From the cell containing the given text, extract its center point as [X, Y] coordinate. 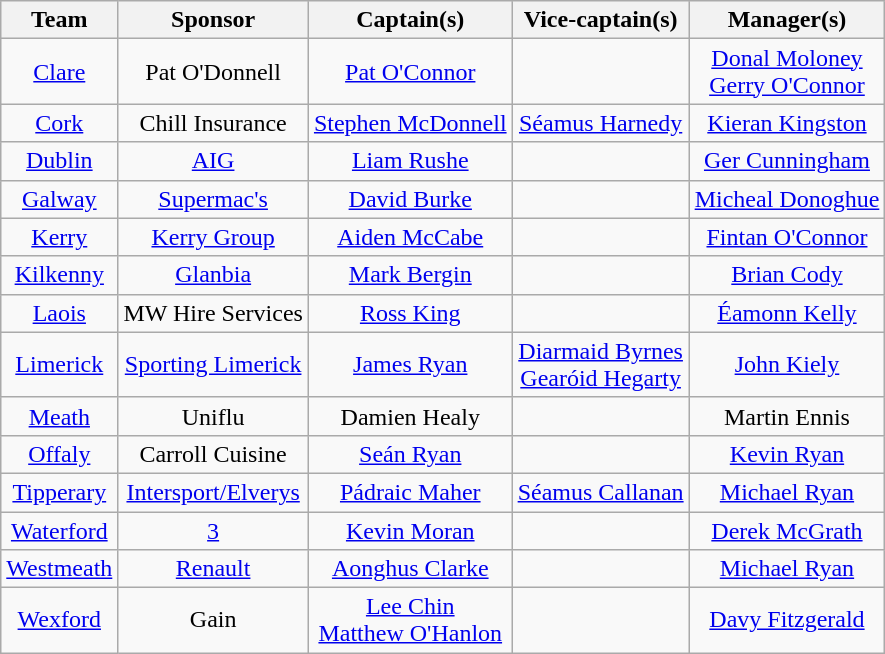
3 [214, 531]
Séamus Harnedy [600, 123]
Aonghus Clarke [410, 569]
Dublin [60, 161]
Captain(s) [410, 20]
Micheal Donoghue [787, 199]
Ross King [410, 313]
Kerry Group [214, 237]
Sponsor [214, 20]
Wexford [60, 620]
Intersport/Elverys [214, 492]
Limerick [60, 364]
Lee ChinMatthew O'Hanlon [410, 620]
Seán Ryan [410, 454]
AIG [214, 161]
Uniflu [214, 416]
Pádraic Maher [410, 492]
Aiden McCabe [410, 237]
Tipperary [60, 492]
Donal MoloneyGerry O'Connor [787, 72]
Diarmaid ByrnesGearóid Hegarty [600, 364]
Kevin Ryan [787, 454]
Gain [214, 620]
Offaly [60, 454]
Clare [60, 72]
Kevin Moran [410, 531]
Cork [60, 123]
Sporting Limerick [214, 364]
Martin Ennis [787, 416]
Westmeath [60, 569]
Glanbia [214, 275]
Chill Insurance [214, 123]
Stephen McDonnell [410, 123]
Séamus Callanan [600, 492]
Derek McGrath [787, 531]
Galway [60, 199]
Supermac's [214, 199]
Mark Bergin [410, 275]
Éamonn Kelly [787, 313]
David Burke [410, 199]
Carroll Cuisine [214, 454]
Fintan O'Connor [787, 237]
Damien Healy [410, 416]
Team [60, 20]
James Ryan [410, 364]
Kieran Kingston [787, 123]
Pat O'Donnell [214, 72]
John Kiely [787, 364]
Kilkenny [60, 275]
Davy Fitzgerald [787, 620]
Brian Cody [787, 275]
Laois [60, 313]
Kerry [60, 237]
Renault [214, 569]
Waterford [60, 531]
Vice-captain(s) [600, 20]
Ger Cunningham [787, 161]
Pat O'Connor [410, 72]
Liam Rushe [410, 161]
Meath [60, 416]
Manager(s) [787, 20]
MW Hire Services [214, 313]
